Pinpoint the cell where the given text exists, returning its [X, Y] midpoint coordinate. 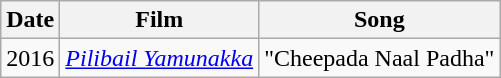
Date [30, 20]
2016 [30, 58]
"Cheepada Naal Padha" [380, 58]
Pilibail Yamunakka [160, 58]
Song [380, 20]
Film [160, 20]
